Search for the cell housing the specified text and yield its [X, Y] center coordinate. 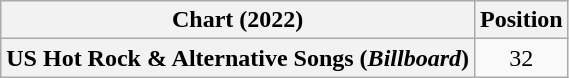
32 [521, 58]
Chart (2022) [238, 20]
US Hot Rock & Alternative Songs (Billboard) [238, 58]
Position [521, 20]
